Determine the (X, Y) coordinate at the center of the cell enclosing the given text.  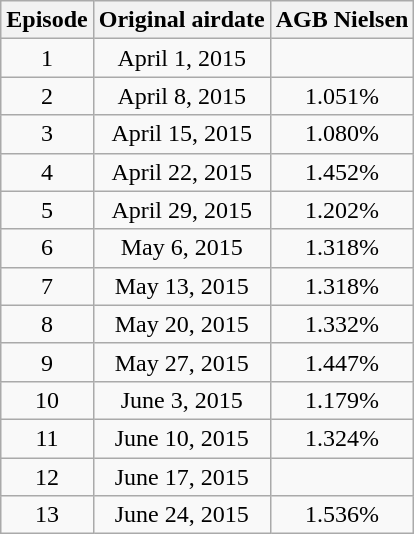
1.447% (342, 362)
AGB Nielsen (342, 20)
1.452% (342, 172)
April 8, 2015 (182, 96)
1.051% (342, 96)
June 10, 2015 (182, 438)
9 (47, 362)
Original airdate (182, 20)
7 (47, 286)
2 (47, 96)
June 3, 2015 (182, 400)
June 24, 2015 (182, 515)
10 (47, 400)
May 6, 2015 (182, 248)
1.202% (342, 210)
April 1, 2015 (182, 58)
April 15, 2015 (182, 134)
6 (47, 248)
April 22, 2015 (182, 172)
12 (47, 477)
3 (47, 134)
1.332% (342, 324)
June 17, 2015 (182, 477)
May 20, 2015 (182, 324)
11 (47, 438)
1 (47, 58)
May 27, 2015 (182, 362)
1.324% (342, 438)
13 (47, 515)
1.536% (342, 515)
1.080% (342, 134)
1.179% (342, 400)
4 (47, 172)
5 (47, 210)
April 29, 2015 (182, 210)
8 (47, 324)
May 13, 2015 (182, 286)
Episode (47, 20)
